Extract the [x, y] coordinate from the center of the cell holding the provided text.  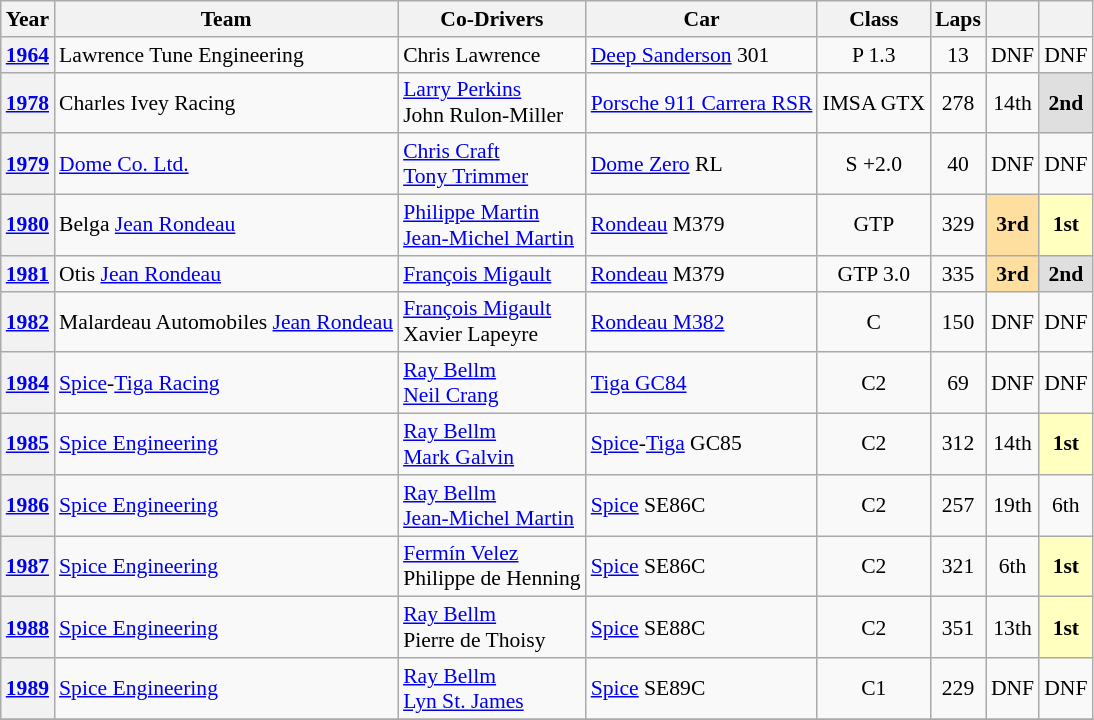
C1 [874, 688]
321 [958, 566]
19th [1012, 506]
Dome Zero RL [702, 164]
1981 [28, 274]
1986 [28, 506]
Belga Jean Rondeau [226, 226]
329 [958, 226]
40 [958, 164]
13 [958, 55]
1985 [28, 444]
351 [958, 628]
P 1.3 [874, 55]
Otis Jean Rondeau [226, 274]
Spice-Tiga GC85 [702, 444]
257 [958, 506]
Team [226, 19]
Spice SE88C [702, 628]
S +2.0 [874, 164]
1980 [28, 226]
Laps [958, 19]
13th [1012, 628]
335 [958, 274]
GTP [874, 226]
278 [958, 102]
François Migault Xavier Lapeyre [492, 322]
Ray Bellm Pierre de Thoisy [492, 628]
Charles Ivey Racing [226, 102]
1984 [28, 384]
Tiga GC84 [702, 384]
IMSA GTX [874, 102]
Ray Bellm Jean-Michel Martin [492, 506]
150 [958, 322]
Ray Bellm Neil Crang [492, 384]
Chris Lawrence [492, 55]
1964 [28, 55]
Car [702, 19]
69 [958, 384]
1987 [28, 566]
1978 [28, 102]
Malardeau Automobiles Jean Rondeau [226, 322]
1988 [28, 628]
GTP 3.0 [874, 274]
Rondeau M382 [702, 322]
Larry Perkins John Rulon-Miller [492, 102]
312 [958, 444]
Chris Craft Tony Trimmer [492, 164]
Ray Bellm Mark Galvin [492, 444]
Dome Co. Ltd. [226, 164]
Ray Bellm Lyn St. James [492, 688]
Year [28, 19]
Fermín Velez Philippe de Henning [492, 566]
Philippe Martin Jean-Michel Martin [492, 226]
C [874, 322]
François Migault [492, 274]
1989 [28, 688]
Class [874, 19]
Spice-Tiga Racing [226, 384]
1979 [28, 164]
229 [958, 688]
1982 [28, 322]
Spice SE89C [702, 688]
Porsche 911 Carrera RSR [702, 102]
Co-Drivers [492, 19]
Deep Sanderson 301 [702, 55]
Lawrence Tune Engineering [226, 55]
